Extract the (x, y) coordinate from the center of the cell holding the provided text.  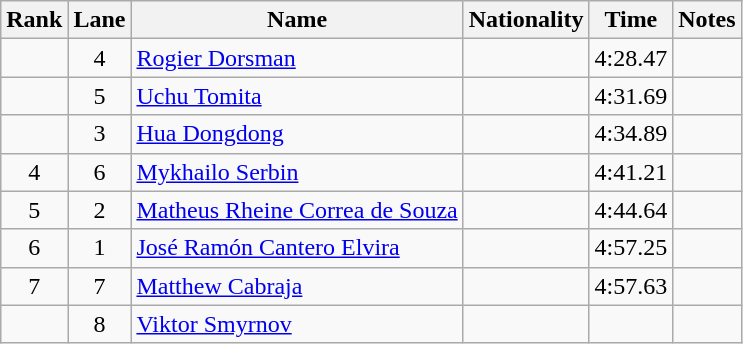
8 (100, 324)
4:57.63 (631, 286)
José Ramón Cantero Elvira (297, 248)
Matthew Cabraja (297, 286)
Matheus Rheine Correa de Souza (297, 210)
4:57.25 (631, 248)
Nationality (526, 20)
4:44.64 (631, 210)
2 (100, 210)
Mykhailo Serbin (297, 172)
Notes (707, 20)
4:34.89 (631, 134)
Lane (100, 20)
Time (631, 20)
3 (100, 134)
4:41.21 (631, 172)
Rogier Dorsman (297, 58)
1 (100, 248)
Uchu Tomita (297, 96)
Rank (34, 20)
4:31.69 (631, 96)
Viktor Smyrnov (297, 324)
Hua Dongdong (297, 134)
Name (297, 20)
4:28.47 (631, 58)
